Search for the cell housing the specified text and yield its (X, Y) center coordinate. 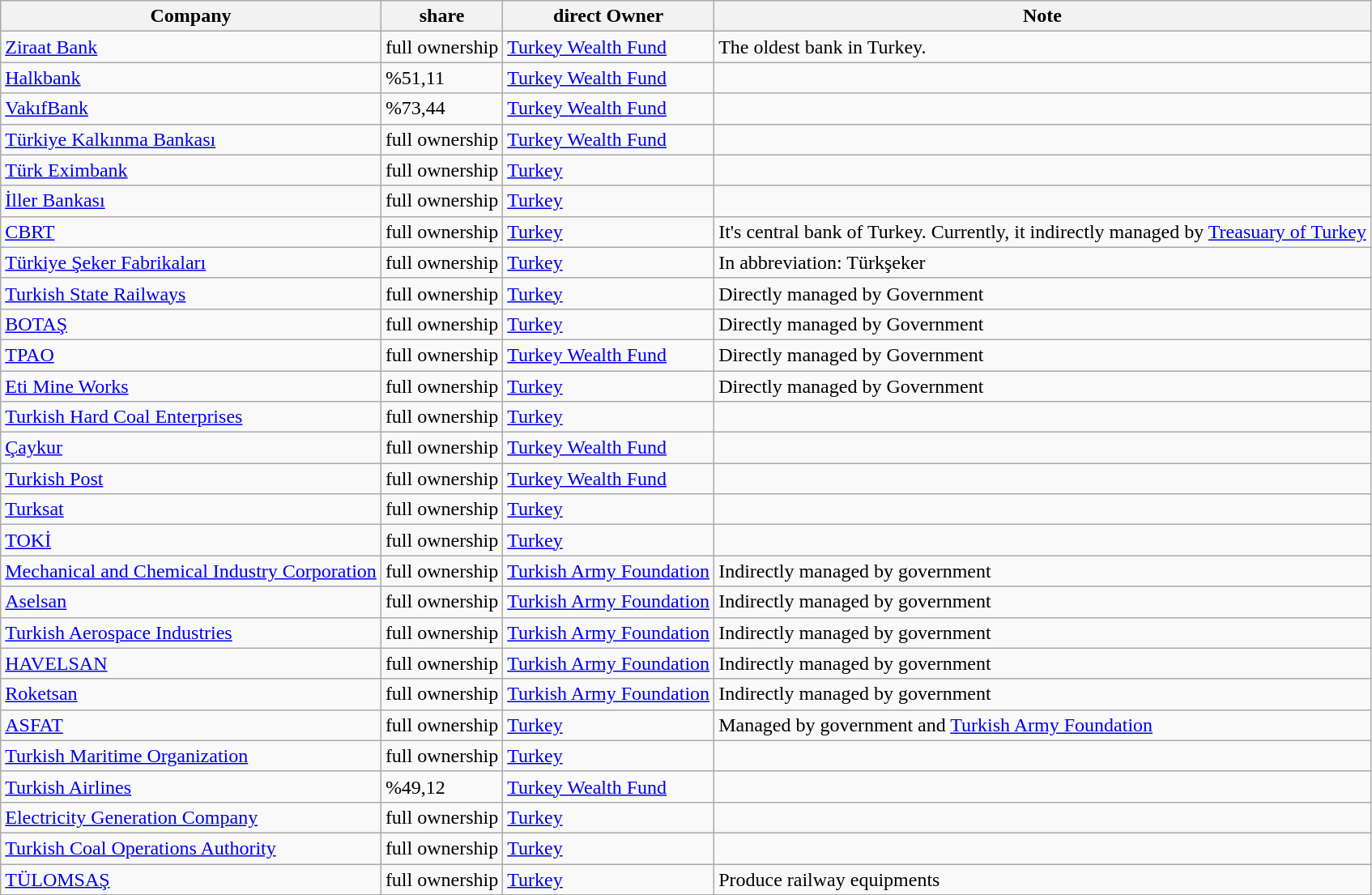
Turkish Hard Coal Enterprises (191, 417)
Produce railway equipments (1043, 879)
Electricity Generation Company (191, 817)
Note (1043, 16)
Managed by government and Turkish Army Foundation (1043, 725)
Mechanical and Chemical Industry Corporation (191, 571)
The oldest bank in Turkey. (1043, 47)
Turkish Aerospace Industries (191, 633)
HAVELSAN (191, 663)
TOKİ (191, 540)
BOTAŞ (191, 324)
Turksat (191, 509)
Ziraat Bank (191, 47)
Turkish Maritime Organization (191, 756)
TÜLOMSAŞ (191, 879)
Turkish Coal Operations Authority (191, 848)
Eti Mine Works (191, 386)
It's central bank of Turkey. Currently, it indirectly managed by Treasuary of Turkey (1043, 232)
%49,12 (441, 786)
Turkish Post (191, 479)
VakıfBank (191, 109)
Turkish Airlines (191, 786)
Türkiye Kalkınma Bankası (191, 139)
direct Owner (609, 16)
share (441, 16)
Çaykur (191, 448)
Aselsan (191, 602)
%73,44 (441, 109)
Türkiye Şeker Fabrikaları (191, 262)
ASFAT (191, 725)
Roketsan (191, 694)
Türk Eximbank (191, 170)
İller Bankası (191, 201)
%51,11 (441, 78)
CBRT (191, 232)
Halkbank (191, 78)
Company (191, 16)
TPAO (191, 355)
In abbreviation: Türkşeker (1043, 262)
Turkish State Railways (191, 293)
